Locate the cell with the specified text and output its [x, y] center coordinate. 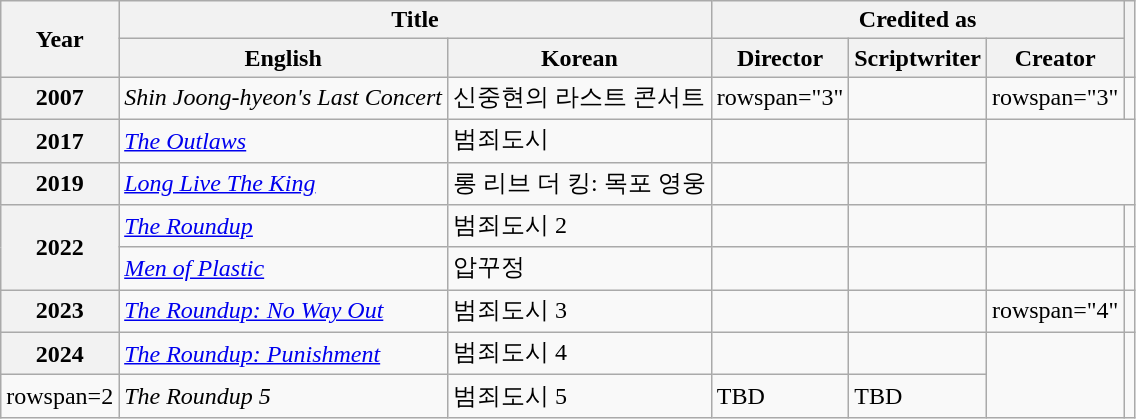
rowspan=2 [60, 396]
범죄도시 3 [579, 312]
Director [780, 58]
English [284, 58]
Year [60, 39]
Shin Joong-hyeon's Last Concert [284, 98]
2017 [60, 140]
Scriptwriter [918, 58]
Men of Plastic [284, 268]
2024 [60, 354]
Title [416, 20]
2023 [60, 312]
범죄도시 5 [579, 396]
The Roundup 5 [284, 396]
The Roundup: Punishment [284, 354]
범죄도시 4 [579, 354]
rowspan="4" [1055, 312]
범죄도시 2 [579, 226]
2022 [60, 248]
Korean [579, 58]
신중현의 라스트 콘서트 [579, 98]
롱 리브 더 킹: 목포 영웅 [579, 184]
압꾸정 [579, 268]
범죄도시 [579, 140]
The Outlaws [284, 140]
The Roundup: No Way Out [284, 312]
Long Live The King [284, 184]
2019 [60, 184]
The Roundup [284, 226]
Creator [1055, 58]
Credited as [918, 20]
2007 [60, 98]
